Return (x, y) of the center of cell containing provided text 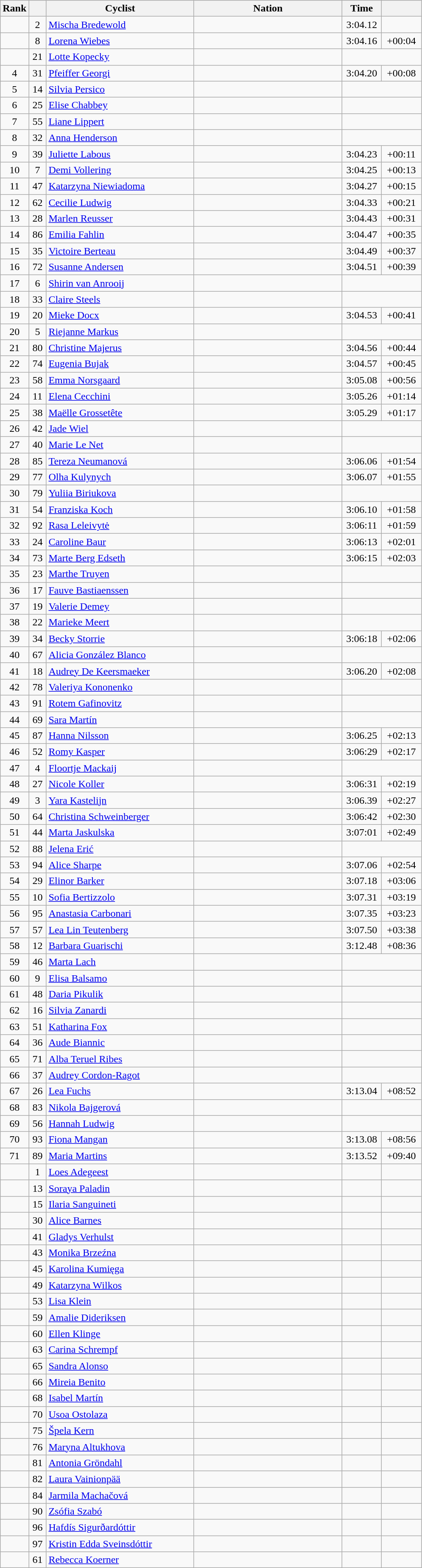
+00:56 (402, 380)
Jelena Erić (120, 849)
Aude Biannic (120, 1043)
Audrey Cordon-Ragot (120, 1075)
+02:13 (402, 736)
Emilia Fahlin (120, 235)
Rebecca Koerner (120, 1560)
3:06:42 (362, 816)
3:06:11 (362, 526)
84 (37, 1495)
Lea Fuchs (120, 1091)
+08:36 (402, 946)
91 (37, 703)
+00:35 (402, 235)
3:06.07 (362, 477)
1 (37, 1172)
Lea Lin Teutenberg (120, 929)
3 (37, 800)
Alicia González Blanco (120, 655)
+09:40 (402, 1156)
Shirin van Anrooij (120, 283)
Hafdís Sigurðardóttir (120, 1528)
Anastasia Carbonari (120, 913)
Jarmila Machačová (120, 1495)
3:05.29 (362, 412)
Yara Kastelijn (120, 800)
Lisa Klein (120, 1301)
3:06:29 (362, 752)
Liane Lippert (120, 121)
Time (362, 8)
3:07.18 (362, 881)
83 (37, 1107)
Becky Storrie (120, 639)
Floortje Mackaij (120, 768)
3:07.35 (362, 913)
89 (37, 1156)
Katarzyna Niewiadoma (120, 186)
Alice Barnes (120, 1220)
Jade Wiel (120, 428)
Sandra Alonso (120, 1366)
3:04.33 (362, 203)
3:04.51 (362, 267)
3:04.27 (362, 186)
+00:15 (402, 186)
+00:13 (402, 170)
+00:44 (402, 348)
Maria Martins (120, 1156)
3:06.25 (362, 736)
Katharina Fox (120, 1027)
+02:30 (402, 816)
+03:06 (402, 881)
Daria Pikulik (120, 994)
Gladys Verhulst (120, 1237)
3:04.53 (362, 315)
Antonia Gröndahl (120, 1463)
+02:19 (402, 784)
3:06:31 (362, 784)
Olha Kulynych (120, 477)
3:04.23 (362, 154)
90 (37, 1512)
Riejanne Markus (120, 332)
+00:08 (402, 73)
Monika Brzeźna (120, 1253)
Elisa Balsamo (120, 978)
3:05.26 (362, 396)
3:06.20 (362, 671)
+00:41 (402, 315)
3:07.06 (362, 865)
Ellen Klinge (120, 1334)
82 (37, 1479)
Sofia Bertizzolo (120, 897)
Kristin Edda Sveinsdóttir (120, 1544)
3:07:01 (362, 833)
Valerie Demey (120, 606)
3:04.16 (362, 41)
Hannah Ludwig (120, 1123)
3:06:18 (362, 639)
3:13.52 (362, 1156)
Usoa Ostolaza (120, 1414)
3:13.08 (362, 1140)
3:04.47 (362, 235)
86 (37, 235)
Hanna Nilsson (120, 736)
Ilaria Sanguineti (120, 1204)
Katarzyna Wilkos (120, 1285)
Fauve Bastiaenssen (120, 590)
Soraya Paladin (120, 1188)
+00:11 (402, 154)
3:04.20 (362, 73)
Rotem Gafinovitz (120, 703)
+00:39 (402, 267)
97 (37, 1544)
Christina Schweinberger (120, 816)
94 (37, 865)
Barbara Guarischi (120, 946)
87 (37, 736)
Lorena Wiebes (120, 41)
Mieke Docx (120, 315)
3:04.12 (362, 25)
Alice Sharpe (120, 865)
72 (37, 267)
Christine Majerus (120, 348)
Nicole Koller (120, 784)
+02:49 (402, 833)
Marta Lach (120, 962)
Maëlle Grossetête (120, 412)
Isabel Martín (120, 1398)
Audrey De Keersmaeker (120, 671)
Rasa Leleivytė (120, 526)
81 (37, 1463)
+02:17 (402, 752)
+03:23 (402, 913)
Tereza Neumanová (120, 461)
Marta Jaskulska (120, 833)
Sara Martín (120, 720)
Franziska Koch (120, 510)
+00:04 (402, 41)
80 (37, 348)
Cyclist (120, 8)
76 (37, 1447)
Mireia Benito (120, 1382)
Loes Adegeest (120, 1172)
+03:19 (402, 897)
+01:55 (402, 477)
Karolina Kumięga (120, 1269)
+00:31 (402, 219)
Caroline Baur (120, 542)
Marlen Reusser (120, 219)
3:04.56 (362, 348)
Maryna Altukhova (120, 1447)
3:07.50 (362, 929)
75 (37, 1430)
+03:38 (402, 929)
+02:01 (402, 542)
Silvia Persico (120, 89)
Romy Kasper (120, 752)
Cecilie Ludwig (120, 203)
+01:58 (402, 510)
3:06:13 (362, 542)
Marthe Truyen (120, 574)
Silvia Zanardi (120, 1011)
Emma Norsgaard (120, 380)
+02:08 (402, 671)
+02:27 (402, 800)
3:05.08 (362, 380)
+02:54 (402, 865)
78 (37, 687)
Carina Schrempf (120, 1350)
Susanne Andersen (120, 267)
Marieke Meert (120, 622)
Marte Berg Edseth (120, 558)
+02:06 (402, 639)
3:06:15 (362, 558)
+00:45 (402, 364)
Yuliia Biriukova (120, 493)
74 (37, 364)
Anna Henderson (120, 138)
93 (37, 1140)
Elinor Barker (120, 881)
3:06.10 (362, 510)
85 (37, 461)
Elena Cecchini (120, 396)
Špela Kern (120, 1430)
Laura Vainionpää (120, 1479)
Zsófia Szabó (120, 1512)
3:12.48 (362, 946)
3:04.25 (362, 170)
+02:03 (402, 558)
+00:21 (402, 203)
Juliette Labous (120, 154)
+08:56 (402, 1140)
Mischa Bredewold (120, 25)
+00:37 (402, 251)
+01:14 (402, 396)
3:07.31 (362, 897)
73 (37, 558)
88 (37, 849)
50 (14, 816)
Victoire Berteau (120, 251)
+01:54 (402, 461)
77 (37, 477)
3:06.06 (362, 461)
3:04.57 (362, 364)
2 (37, 25)
Rank (14, 8)
Eugenia Bujak (120, 364)
+08:52 (402, 1091)
Nikola Bajgerová (120, 1107)
92 (37, 526)
79 (37, 493)
Demi Vollering (120, 170)
3:04.43 (362, 219)
+01:17 (402, 412)
3:06.39 (362, 800)
+01:59 (402, 526)
Pfeiffer Georgi (120, 73)
Elise Chabbey (120, 105)
3:04.49 (362, 251)
Claire Steels (120, 299)
Lotte Kopecky (120, 57)
Fiona Mangan (120, 1140)
Valeriya Kononenko (120, 687)
Amalie Dideriksen (120, 1317)
Alba Teruel Ribes (120, 1059)
95 (37, 913)
Nation (268, 8)
Marie Le Net (120, 445)
96 (37, 1528)
3:13.04 (362, 1091)
